Determine the [X, Y] coordinate at the center of the cell enclosing the given text.  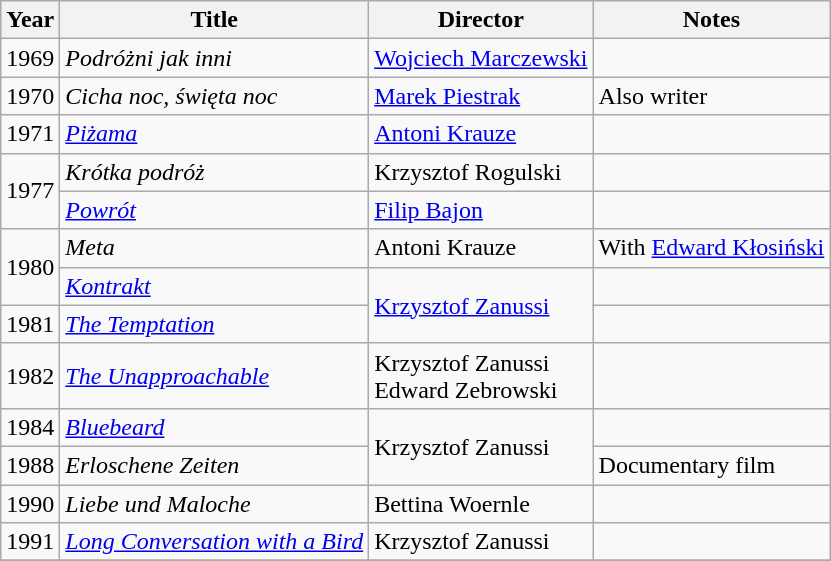
Powrót [214, 210]
Krótka podróż [214, 172]
Bluebeard [214, 427]
1980 [30, 267]
1977 [30, 191]
The Unapproachable [214, 376]
Title [214, 20]
Podróżni jak inni [214, 58]
1984 [30, 427]
Meta [214, 248]
Piżama [214, 134]
1982 [30, 376]
Documentary film [712, 465]
Also writer [712, 96]
Liebe und Maloche [214, 503]
1988 [30, 465]
Bettina Woernle [481, 503]
1971 [30, 134]
1981 [30, 324]
Krzysztof ZanussiEdward Zebrowski [481, 376]
1991 [30, 542]
Filip Bajon [481, 210]
Director [481, 20]
Krzysztof Rogulski [481, 172]
Wojciech Marczewski [481, 58]
The Temptation [214, 324]
1969 [30, 58]
Long Conversation with a Bird [214, 542]
Marek Piestrak [481, 96]
1990 [30, 503]
Erloschene Zeiten [214, 465]
1970 [30, 96]
With Edward Kłosiński [712, 248]
Notes [712, 20]
Year [30, 20]
Kontrakt [214, 286]
Cicha noc, święta noc [214, 96]
